From the cell containing the given text, extract its center point as [x, y] coordinate. 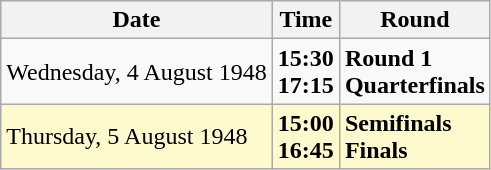
Wednesday, 4 August 1948 [137, 72]
Thursday, 5 August 1948 [137, 136]
Round 1Quarterfinals [414, 72]
Time [306, 20]
15:3017:15 [306, 72]
15:0016:45 [306, 136]
Round [414, 20]
Date [137, 20]
SemifinalsFinals [414, 136]
